Provide the [X, Y] coordinate of the cell's center where the given text is located.  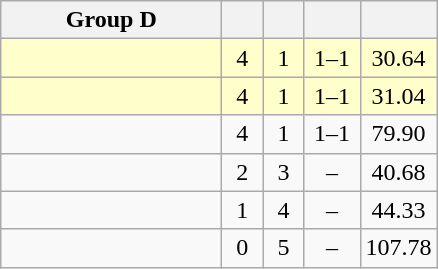
0 [242, 248]
30.64 [398, 58]
3 [284, 172]
Group D [112, 20]
2 [242, 172]
5 [284, 248]
31.04 [398, 96]
107.78 [398, 248]
44.33 [398, 210]
40.68 [398, 172]
79.90 [398, 134]
